Find where the given text appears and provide that cell's center as [x, y] coordinate. 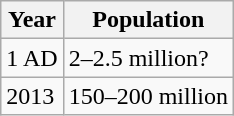
2013 [32, 96]
1 AD [32, 58]
2–2.5 million? [148, 58]
Year [32, 20]
150–200 million [148, 96]
Population [148, 20]
